Output the [X, Y] coordinate of the center of the cell containing the given text.  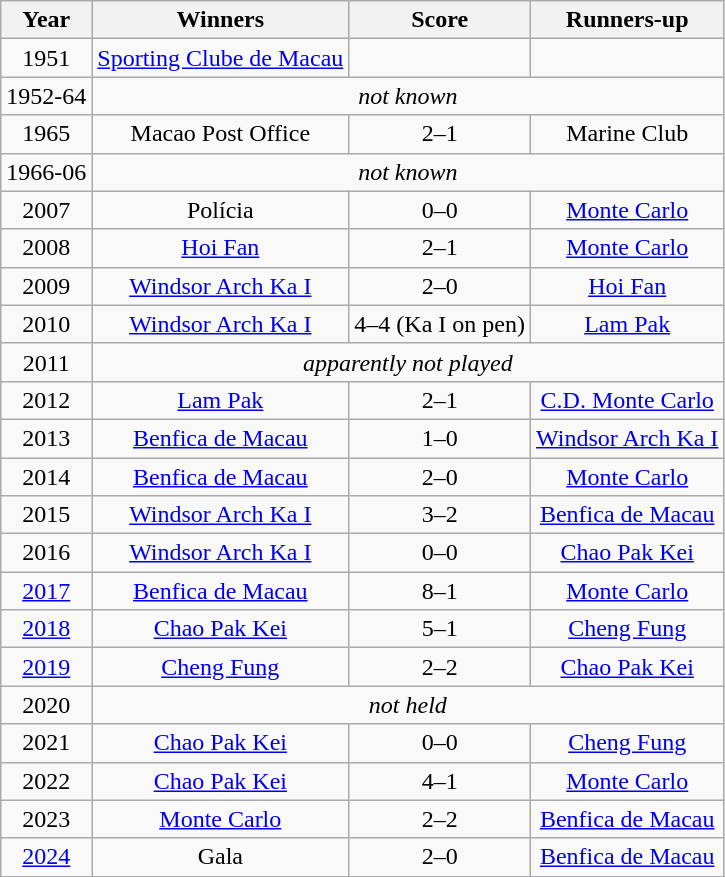
Marine Club [628, 134]
2015 [46, 515]
Winners [220, 20]
2014 [46, 477]
2023 [46, 819]
Sporting Clube de Macau [220, 58]
C.D. Monte Carlo [628, 400]
2011 [46, 362]
1966-06 [46, 172]
2018 [46, 629]
Score [440, 20]
Polícia [220, 210]
apparently not played [408, 362]
2007 [46, 210]
not held [408, 705]
4–4 (Ka I on pen) [440, 324]
2008 [46, 248]
2021 [46, 743]
1951 [46, 58]
4–1 [440, 781]
2009 [46, 286]
8–1 [440, 591]
5–1 [440, 629]
2012 [46, 400]
2024 [46, 857]
Year [46, 20]
1965 [46, 134]
2016 [46, 553]
1–0 [440, 438]
Gala [220, 857]
Runners-up [628, 20]
2019 [46, 667]
1952-64 [46, 96]
2020 [46, 705]
2017 [46, 591]
3–2 [440, 515]
2022 [46, 781]
2010 [46, 324]
2013 [46, 438]
Macao Post Office [220, 134]
